Find where the given text appears and provide that cell's center as [x, y] coordinate. 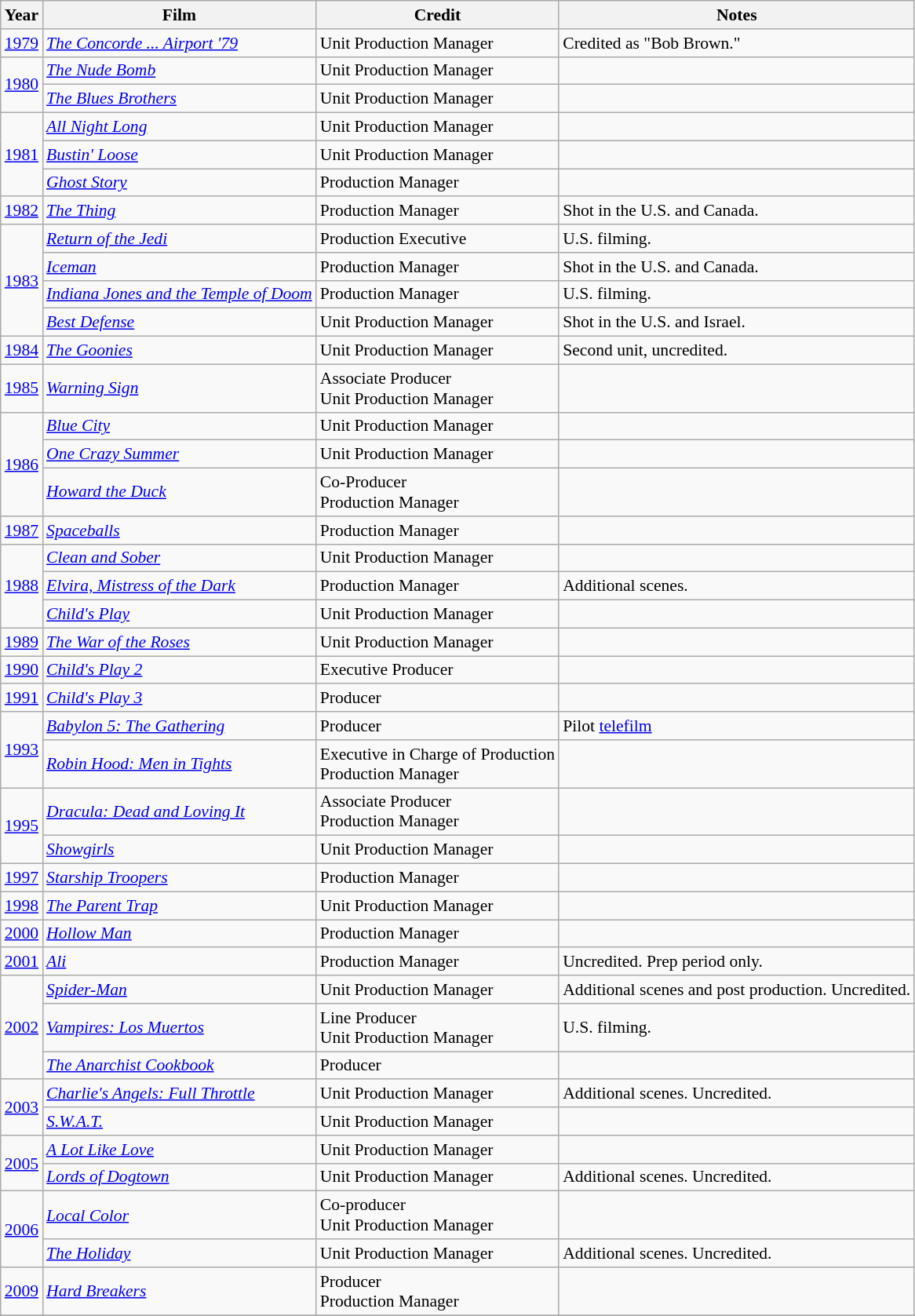
Second unit, uncredited. [736, 351]
Associate ProducerProduction Manager [438, 811]
1987 [22, 530]
Robin Hood: Men in Tights [179, 764]
Blue City [179, 426]
Showgirls [179, 850]
Pilot telefilm [736, 726]
Hollow Man [179, 934]
All Night Long [179, 127]
The Holiday [179, 1253]
1990 [22, 670]
Ali [179, 962]
Notes [736, 15]
2009 [22, 1292]
Line ProducerUnit Production Manager [438, 1028]
2001 [22, 962]
1993 [22, 750]
The Nude Bomb [179, 71]
Charlie's Angels: Full Throttle [179, 1094]
One Crazy Summer [179, 454]
Local Color [179, 1215]
2000 [22, 934]
Lords of Dogtown [179, 1177]
Credit [438, 15]
1984 [22, 351]
Credited as "Bob Brown." [736, 43]
Indiana Jones and the Temple of Doom [179, 294]
Production Executive [438, 239]
Return of the Jedi [179, 239]
2002 [22, 1027]
Ghost Story [179, 183]
Executive in Charge of ProductionProduction Manager [438, 764]
1985 [22, 388]
Associate ProducerUnit Production Manager [438, 388]
The Parent Trap [179, 906]
Best Defense [179, 323]
Child's Play [179, 614]
1995 [22, 826]
1988 [22, 585]
1982 [22, 211]
1998 [22, 906]
2005 [22, 1163]
Clean and Sober [179, 558]
The Anarchist Cookbook [179, 1066]
ProducerProduction Manager [438, 1292]
Elvira, Mistress of the Dark [179, 586]
1986 [22, 464]
Hard Breakers [179, 1292]
The Thing [179, 211]
Additional scenes and post production. Uncredited. [736, 990]
Babylon 5: The Gathering [179, 726]
Additional scenes. [736, 586]
S.W.A.T. [179, 1121]
Co-producerUnit Production Manager [438, 1215]
A Lot Like Love [179, 1150]
Year [22, 15]
Warning Sign [179, 388]
Uncredited. Prep period only. [736, 962]
The War of the Roses [179, 642]
1997 [22, 878]
1981 [22, 155]
The Blues Brothers [179, 99]
Dracula: Dead and Loving It [179, 811]
1980 [22, 85]
2003 [22, 1108]
Bustin' Loose [179, 155]
The Concorde ... Airport '79 [179, 43]
1983 [22, 280]
2006 [22, 1229]
Spider-Man [179, 990]
Vampires: Los Muertos [179, 1028]
Child's Play 2 [179, 670]
1979 [22, 43]
1989 [22, 642]
Film [179, 15]
1991 [22, 698]
Howard the Duck [179, 493]
Starship Troopers [179, 878]
Child's Play 3 [179, 698]
The Goonies [179, 351]
Executive Producer [438, 670]
Co-ProducerProduction Manager [438, 493]
Shot in the U.S. and Israel. [736, 323]
Spaceballs [179, 530]
Iceman [179, 267]
